From the cell containing the given text, extract its center point as (X, Y) coordinate. 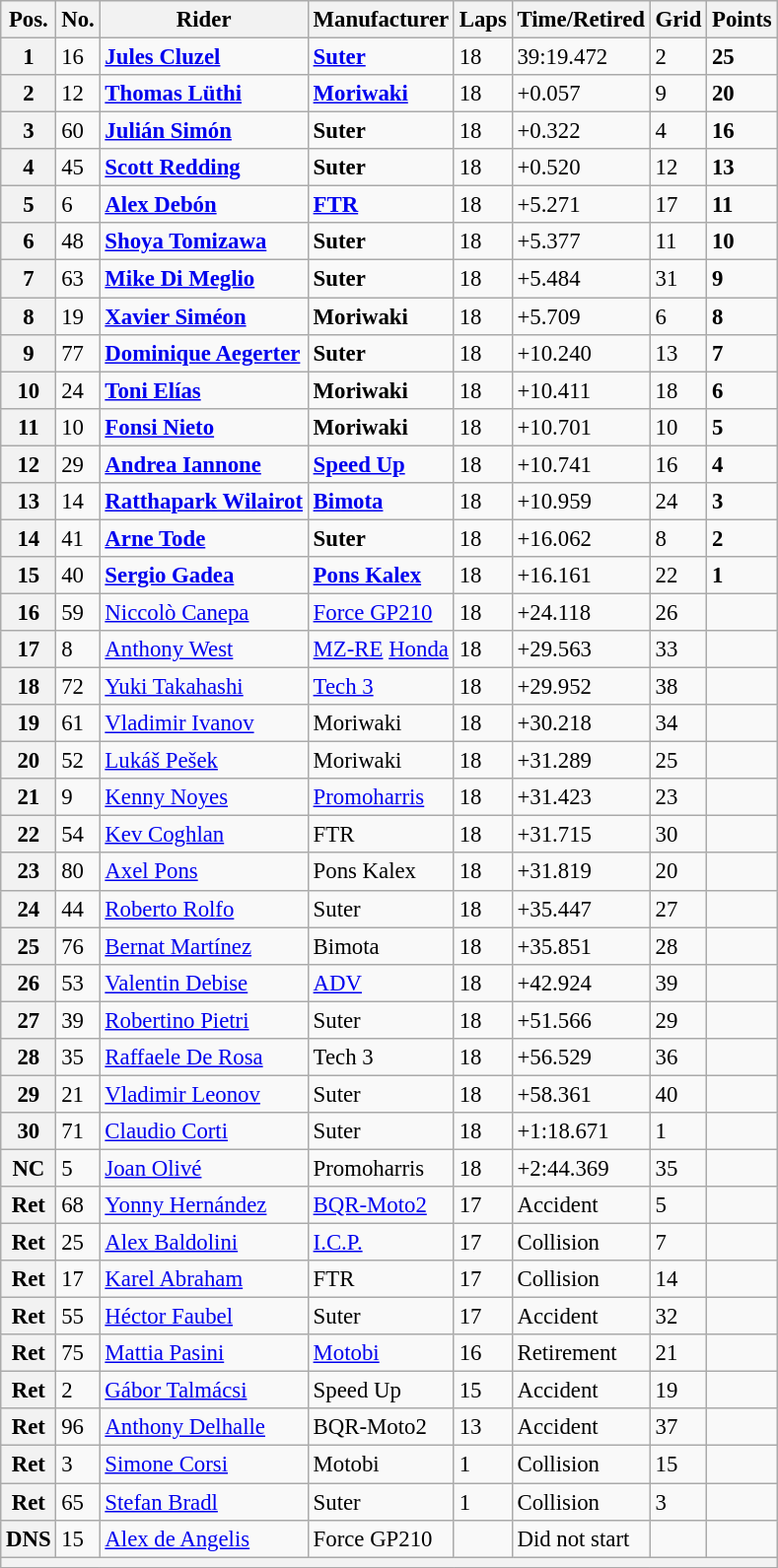
Karel Abraham (203, 1279)
33 (678, 649)
Time/Retired (581, 20)
Simone Corsi (203, 1465)
Laps (483, 20)
Vladimir Ivanov (203, 723)
96 (78, 1428)
+29.563 (581, 649)
36 (678, 1057)
+31.819 (581, 872)
53 (78, 983)
44 (78, 909)
Alex Debón (203, 205)
48 (78, 241)
Mike Di Meglio (203, 279)
+35.851 (581, 946)
+0.322 (581, 131)
Xavier Siméon (203, 316)
Mattia Pasini (203, 1353)
75 (78, 1353)
Yonny Hernández (203, 1205)
+0.057 (581, 94)
59 (78, 612)
Jules Cluzel (203, 57)
Alex de Angelis (203, 1538)
Julián Simón (203, 131)
Shoya Tomizawa (203, 241)
Raffaele De Rosa (203, 1057)
68 (78, 1205)
Manufacturer (381, 20)
DNS (29, 1538)
+16.062 (581, 538)
+5.484 (581, 279)
+56.529 (581, 1057)
MZ-RE Honda (381, 649)
71 (78, 1131)
+31.289 (581, 761)
Thomas Lüthi (203, 94)
Retirement (581, 1353)
39:19.472 (581, 57)
+35.447 (581, 909)
Ratthapark Wilairot (203, 502)
Sergio Gadea (203, 576)
+5.377 (581, 241)
Roberto Rolfo (203, 909)
Kenny Noyes (203, 797)
+0.520 (581, 168)
Joan Olivé (203, 1168)
Toni Elías (203, 390)
+29.952 (581, 687)
Axel Pons (203, 872)
Yuki Takahashi (203, 687)
72 (78, 687)
37 (678, 1428)
Points (742, 20)
Kev Coghlan (203, 835)
Pos. (29, 20)
+42.924 (581, 983)
+30.218 (581, 723)
No. (78, 20)
31 (678, 279)
Did not start (581, 1538)
76 (78, 946)
+51.566 (581, 1020)
+10.240 (581, 353)
Scott Redding (203, 168)
+1:18.671 (581, 1131)
Héctor Faubel (203, 1317)
80 (78, 872)
+10.701 (581, 427)
Bernat Martínez (203, 946)
+5.709 (581, 316)
63 (78, 279)
+10.411 (581, 390)
Robertino Pietri (203, 1020)
Lukáš Pešek (203, 761)
+16.161 (581, 576)
Stefan Bradl (203, 1502)
38 (678, 687)
45 (78, 168)
34 (678, 723)
52 (78, 761)
54 (78, 835)
61 (78, 723)
41 (78, 538)
60 (78, 131)
Valentin Debise (203, 983)
+5.271 (581, 205)
Rider (203, 20)
Arne Tode (203, 538)
+31.423 (581, 797)
77 (78, 353)
Claudio Corti (203, 1131)
NC (29, 1168)
+10.959 (581, 502)
Fonsi Nieto (203, 427)
ADV (381, 983)
Grid (678, 20)
Alex Baldolini (203, 1243)
I.C.P. (381, 1243)
32 (678, 1317)
Andrea Iannone (203, 464)
+2:44.369 (581, 1168)
Gábor Talmácsi (203, 1391)
+31.715 (581, 835)
Dominique Aegerter (203, 353)
Niccolò Canepa (203, 612)
65 (78, 1502)
+24.118 (581, 612)
55 (78, 1317)
+10.741 (581, 464)
Anthony West (203, 649)
Vladimir Leonov (203, 1094)
+58.361 (581, 1094)
Anthony Delhalle (203, 1428)
